From the cell containing the given text, extract its center point as (x, y) coordinate. 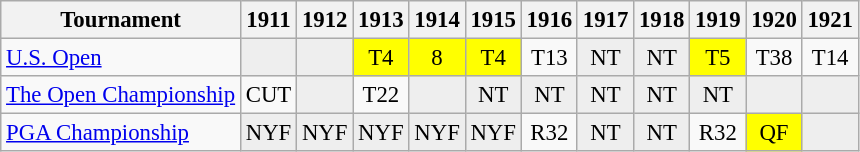
CUT (268, 95)
1912 (325, 20)
1917 (605, 20)
QF (774, 133)
Tournament (121, 20)
1920 (774, 20)
1918 (662, 20)
8 (437, 58)
T14 (830, 58)
1916 (549, 20)
1911 (268, 20)
1919 (718, 20)
T13 (549, 58)
U.S. Open (121, 58)
1915 (493, 20)
The Open Championship (121, 95)
T22 (381, 95)
1913 (381, 20)
T5 (718, 58)
1921 (830, 20)
1914 (437, 20)
PGA Championship (121, 133)
T38 (774, 58)
